Return the [x, y] coordinate for the center point of the cell that contains the specified text.  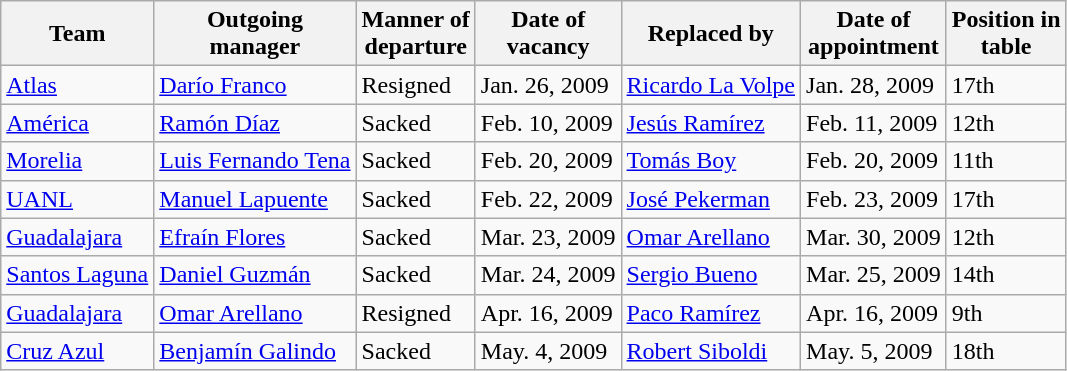
Santos Laguna [78, 275]
Team [78, 34]
Benjamín Galindo [255, 351]
Daniel Guzmán [255, 275]
Morelia [78, 161]
Mar. 23, 2009 [548, 237]
18th [1006, 351]
9th [1006, 313]
Efraín Flores [255, 237]
Feb. 11, 2009 [874, 123]
Mar. 25, 2009 [874, 275]
Manner ofdeparture [416, 34]
José Pekerman [710, 199]
Mar. 30, 2009 [874, 237]
Manuel Lapuente [255, 199]
Position in table [1006, 34]
Jan. 26, 2009 [548, 85]
Jesús Ramírez [710, 123]
Jan. 28, 2009 [874, 85]
Feb. 23, 2009 [874, 199]
Paco Ramírez [710, 313]
Atlas [78, 85]
Replaced by [710, 34]
14th [1006, 275]
Outgoingmanager [255, 34]
Luis Fernando Tena [255, 161]
Darío Franco [255, 85]
Tomás Boy [710, 161]
Robert Siboldi [710, 351]
Feb. 22, 2009 [548, 199]
Cruz Azul [78, 351]
UANL [78, 199]
Ricardo La Volpe [710, 85]
May. 5, 2009 [874, 351]
Date ofappointment [874, 34]
Feb. 10, 2009 [548, 123]
Sergio Bueno [710, 275]
11th [1006, 161]
Ramón Díaz [255, 123]
América [78, 123]
Date ofvacancy [548, 34]
Mar. 24, 2009 [548, 275]
May. 4, 2009 [548, 351]
